Scan for the cell matching the given text and deliver its (x, y) coordinate at center. 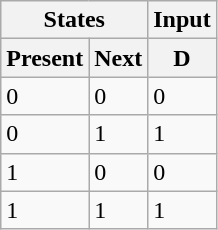
Next (118, 58)
States (74, 20)
Present (45, 58)
Input (182, 20)
D (182, 58)
